From the cell containing the given text, extract its center point as [X, Y] coordinate. 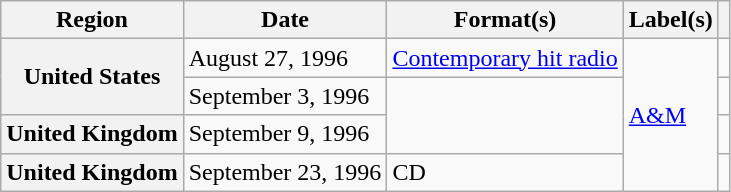
September 9, 1996 [285, 134]
United States [92, 77]
Contemporary hit radio [505, 58]
CD [505, 172]
September 3, 1996 [285, 96]
September 23, 1996 [285, 172]
A&M [670, 115]
August 27, 1996 [285, 58]
Region [92, 20]
Date [285, 20]
Format(s) [505, 20]
Label(s) [670, 20]
